Pinpoint the cell where the given text exists, returning its (x, y) midpoint coordinate. 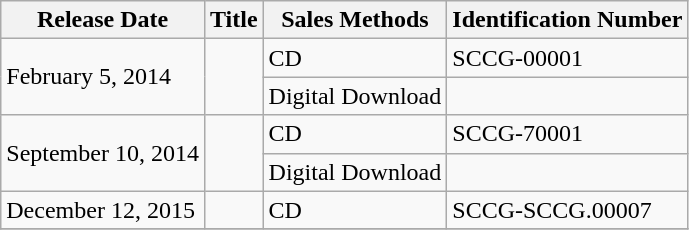
Release Date (103, 20)
SCCG-SCCG.00007 (568, 210)
Identification Number (568, 20)
SCCG-70001 (568, 134)
September 10, 2014 (103, 153)
Sales Methods (355, 20)
December 12, 2015 (103, 210)
Title (234, 20)
SCCG-00001 (568, 58)
February 5, 2014 (103, 77)
